Locate the cell with the specified text and output its (x, y) center coordinate. 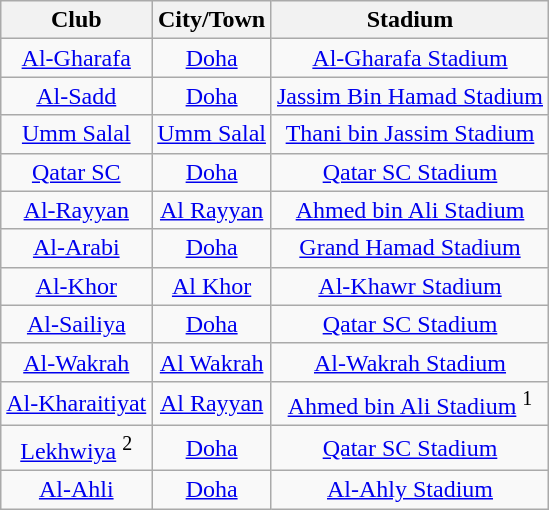
Al-Ahli (76, 489)
Thani bin Jassim Stadium (410, 134)
Al-Gharafa Stadium (410, 58)
Stadium (410, 20)
Al-Wakrah Stadium (410, 362)
Al Khor (212, 286)
Al-Arabi (76, 248)
Al-Kharaitiyat (76, 404)
Lekhwiya 2 (76, 448)
Al-Khawr Stadium (410, 286)
Al-Sadd (76, 96)
Grand Hamad Stadium (410, 248)
Al-Khor (76, 286)
Club (76, 20)
Al-Gharafa (76, 58)
Al-Ahly Stadium (410, 489)
Ahmed bin Ali Stadium (410, 210)
Ahmed bin Ali Stadium 1 (410, 404)
Al-Wakrah (76, 362)
Qatar SC (76, 172)
Al Wakrah (212, 362)
City/Town (212, 20)
Al-Sailiya (76, 324)
Jassim Bin Hamad Stadium (410, 96)
Al-Rayyan (76, 210)
